Output the [X, Y] coordinate of the center of the cell containing the given text.  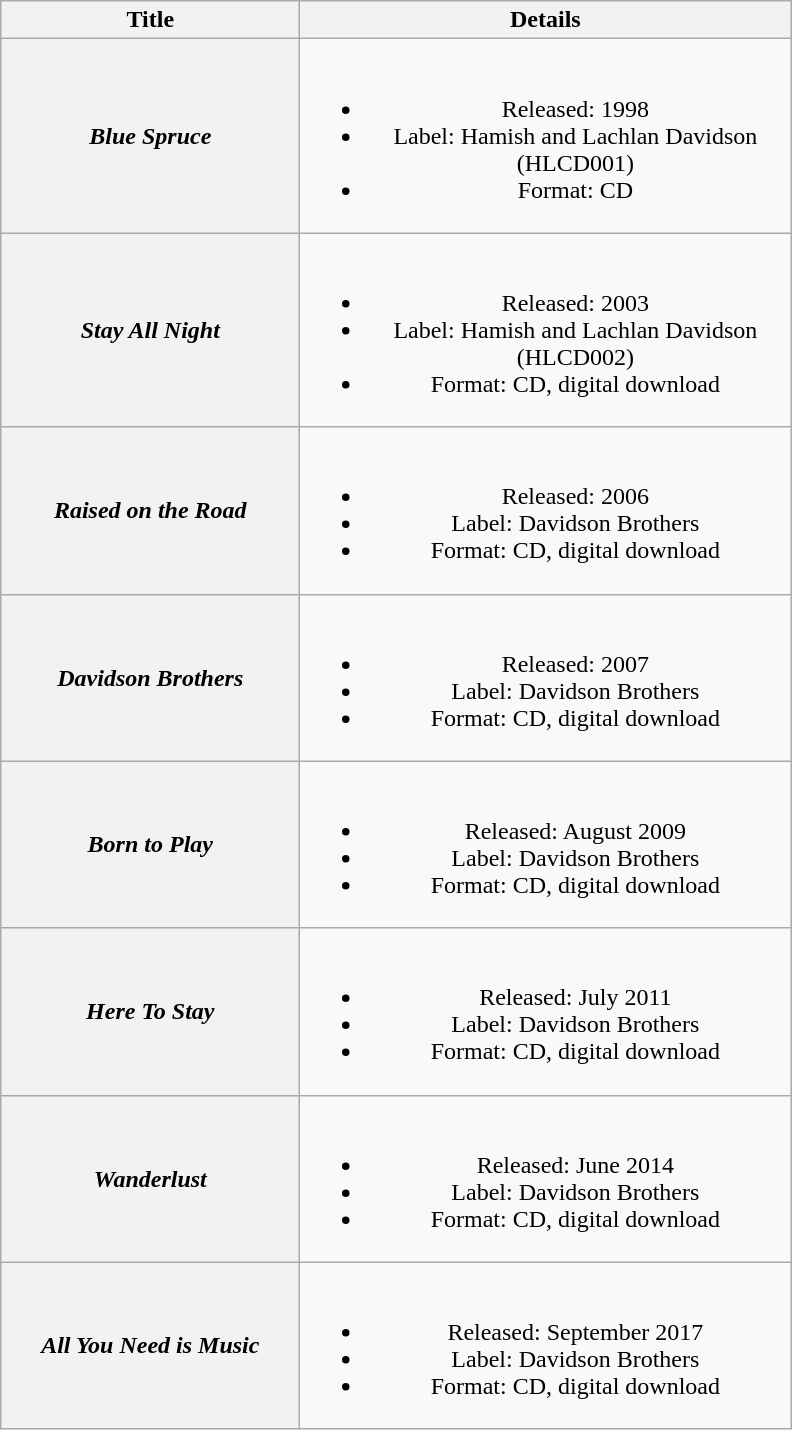
Released: 2003Label: Hamish and Lachlan Davidson (HLCD002)Format: CD, digital download [546, 330]
Stay All Night [150, 330]
Released: 1998Label: Hamish and Lachlan Davidson (HLCD001)Format: CD [546, 136]
Here To Stay [150, 1012]
Born to Play [150, 844]
Released: September 2017Label: Davidson BrothersFormat: CD, digital download [546, 1346]
Released: 2006Label: Davidson BrothersFormat: CD, digital download [546, 510]
Title [150, 20]
Released: August 2009Label: Davidson BrothersFormat: CD, digital download [546, 844]
Blue Spruce [150, 136]
Details [546, 20]
Released: 2007Label: Davidson BrothersFormat: CD, digital download [546, 678]
All You Need is Music [150, 1346]
Released: June 2014Label: Davidson BrothersFormat: CD, digital download [546, 1178]
Wanderlust [150, 1178]
Released: July 2011Label: Davidson BrothersFormat: CD, digital download [546, 1012]
Raised on the Road [150, 510]
Davidson Brothers [150, 678]
